Detect which cell encompasses the target text, then output its (X, Y) center coordinate. 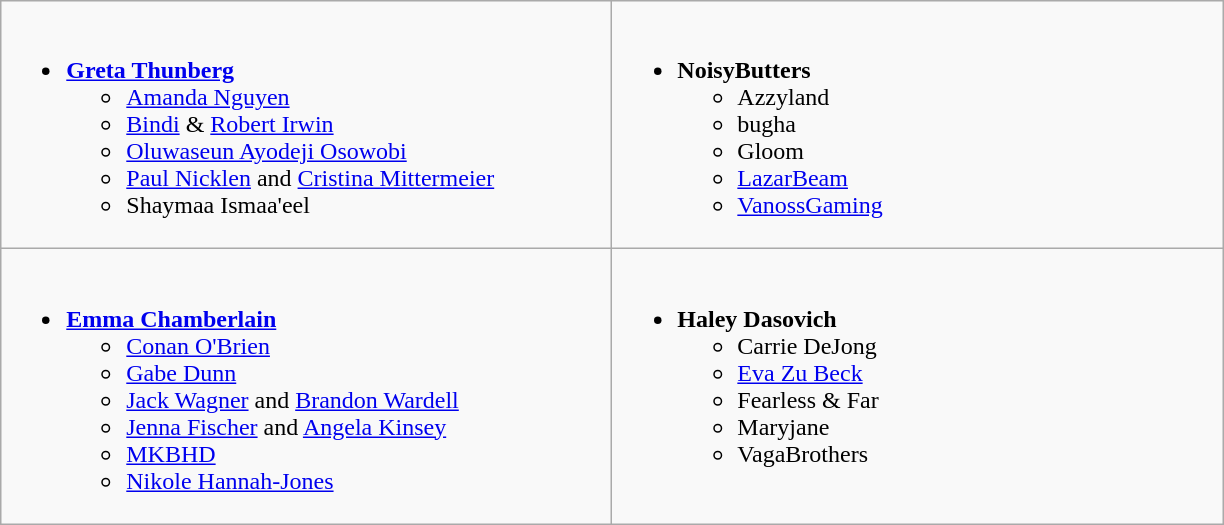
Haley DasovichCarrie DeJongEva Zu BeckFearless & FarMaryjaneVagaBrothers (918, 386)
NoisyButtersAzzylandbughaGloomLazarBeamVanossGaming (918, 125)
Emma ChamberlainConan O'BrienGabe DunnJack Wagner and Brandon WardellJenna Fischer and Angela KinseyMKBHDNikole Hannah-Jones (306, 386)
Greta ThunbergAmanda NguyenBindi & Robert IrwinOluwaseun Ayodeji OsowobiPaul Nicklen and Cristina MittermeierShaymaa Ismaa'eel (306, 125)
